Pinpoint the cell where the given text exists, returning its (x, y) midpoint coordinate. 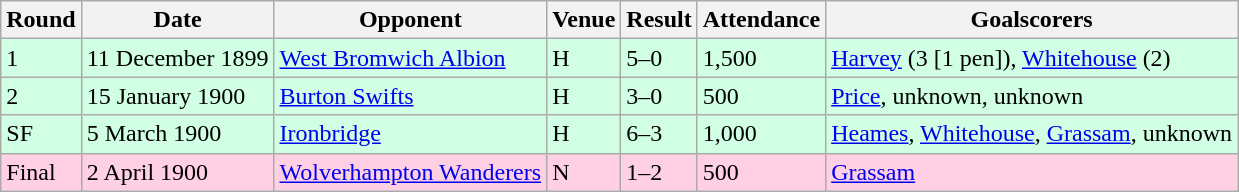
Harvey (3 [1 pen]), Whitehouse (2) (1032, 58)
Ironbridge (410, 134)
Date (178, 20)
Wolverhampton Wanderers (410, 172)
Heames, Whitehouse, Grassam, unknown (1032, 134)
11 December 1899 (178, 58)
Goalscorers (1032, 20)
5–0 (659, 58)
N (584, 172)
Grassam (1032, 172)
2 (41, 96)
1,000 (761, 134)
2 April 1900 (178, 172)
West Bromwich Albion (410, 58)
1 (41, 58)
15 January 1900 (178, 96)
Final (41, 172)
6–3 (659, 134)
Attendance (761, 20)
Price, unknown, unknown (1032, 96)
1,500 (761, 58)
Burton Swifts (410, 96)
Round (41, 20)
1–2 (659, 172)
Result (659, 20)
SF (41, 134)
Opponent (410, 20)
Venue (584, 20)
3–0 (659, 96)
5 March 1900 (178, 134)
